Return the (x, y) coordinate for the center point of the cell that contains the specified text.  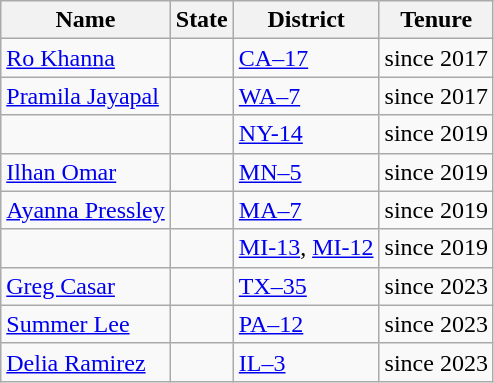
Name (86, 20)
State (202, 20)
Ayanna Pressley (86, 210)
Greg Casar (86, 286)
PA–12 (306, 324)
Delia Ramirez (86, 362)
MA–7 (306, 210)
IL–3 (306, 362)
Summer Lee (86, 324)
TX–35 (306, 286)
MI-13, MI-12 (306, 248)
Ro Khanna (86, 58)
Tenure (436, 20)
NY-14 (306, 134)
Ilhan Omar (86, 172)
WA–7 (306, 96)
Pramila Jayapal (86, 96)
MN–5 (306, 172)
District (306, 20)
CA–17 (306, 58)
